For the text-containing cell, return its midpoint in (x, y) coordinate format. 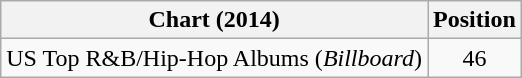
Position (475, 20)
US Top R&B/Hip-Hop Albums (Billboard) (214, 58)
46 (475, 58)
Chart (2014) (214, 20)
